Determine the [X, Y] coordinate at the center of the cell enclosing the given text.  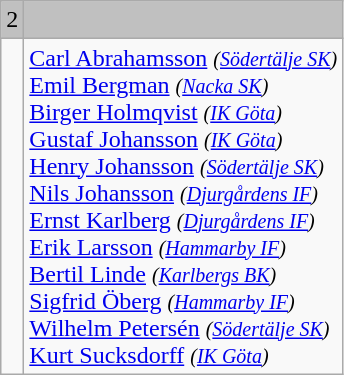
2 [12, 20]
